Provide the [X, Y] coordinate of the cell's center where the given text is located.  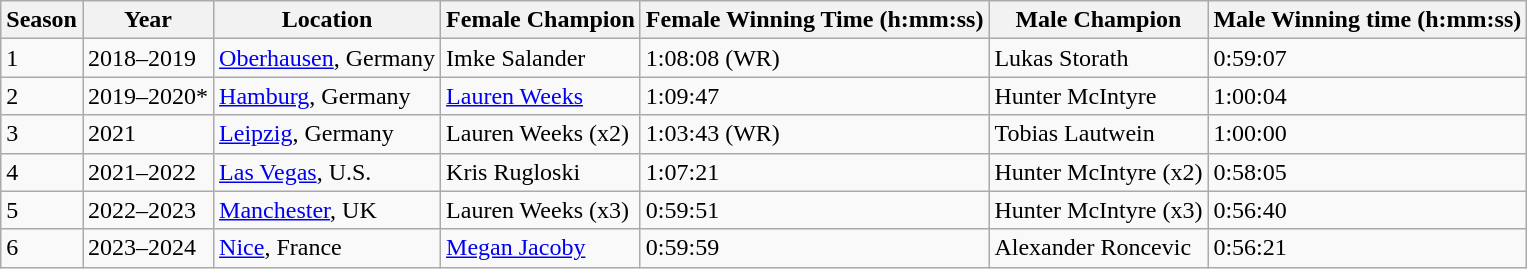
Hamburg, Germany [328, 96]
Lauren Weeks (x3) [541, 210]
Alexander Roncevic [1098, 248]
0:56:21 [1368, 248]
1:00:00 [1368, 134]
2023–2024 [148, 248]
1:03:43 (WR) [814, 134]
0:59:59 [814, 248]
5 [42, 210]
2022–2023 [148, 210]
Imke Salander [541, 58]
2019–2020* [148, 96]
Kris Rugloski [541, 172]
3 [42, 134]
Leipzig, Germany [328, 134]
Lukas Storath [1098, 58]
Female Winning Time (h:mm:ss) [814, 20]
1:09:47 [814, 96]
2021 [148, 134]
Hunter McIntyre (x2) [1098, 172]
1 [42, 58]
0:56:40 [1368, 210]
Lauren Weeks (x2) [541, 134]
Tobias Lautwein [1098, 134]
1:07:21 [814, 172]
1:08:08 (WR) [814, 58]
Hunter McIntyre (x3) [1098, 210]
Megan Jacoby [541, 248]
Female Champion [541, 20]
2 [42, 96]
Lauren Weeks [541, 96]
0:59:51 [814, 210]
Season [42, 20]
Male Winning time (h:mm:ss) [1368, 20]
Las Vegas, U.S. [328, 172]
Nice, France [328, 248]
Year [148, 20]
2021–2022 [148, 172]
Hunter McIntyre [1098, 96]
4 [42, 172]
0:58:05 [1368, 172]
Manchester, UK [328, 210]
6 [42, 248]
1:00:04 [1368, 96]
0:59:07 [1368, 58]
Male Champion [1098, 20]
2018–2019 [148, 58]
Oberhausen, Germany [328, 58]
Location [328, 20]
